Return the [X, Y] coordinate for the center point of the cell that contains the specified text.  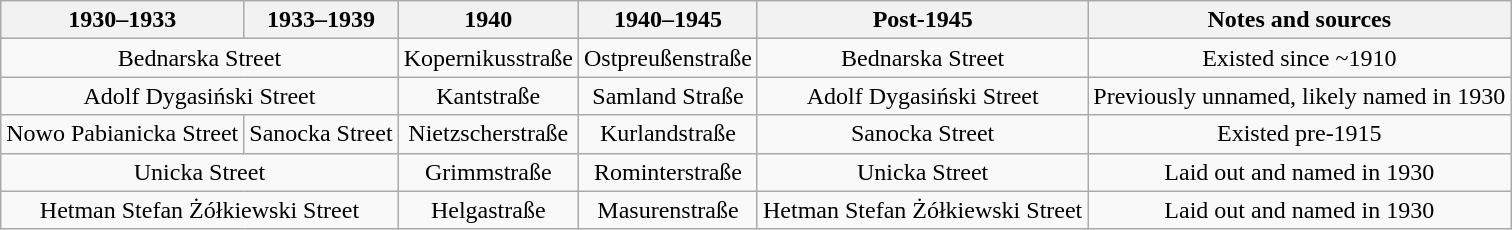
Nietzscherstraße [488, 134]
Kopernikusstraße [488, 58]
Helgastraße [488, 210]
Samland Straße [668, 96]
Previously unnamed, likely named in 1930 [1300, 96]
Existed pre-1915 [1300, 134]
Grimmstraße [488, 172]
1933–1939 [321, 20]
Masurenstraße [668, 210]
Rominterstraße [668, 172]
1940 [488, 20]
Ostpreußenstraße [668, 58]
Nowo Pabianicka Street [122, 134]
1930–1933 [122, 20]
Post-1945 [922, 20]
1940–1945 [668, 20]
Kantstraße [488, 96]
Kurlandstraße [668, 134]
Notes and sources [1300, 20]
Existed since ~1910 [1300, 58]
